Output the (X, Y) coordinate of the center of the cell containing the given text.  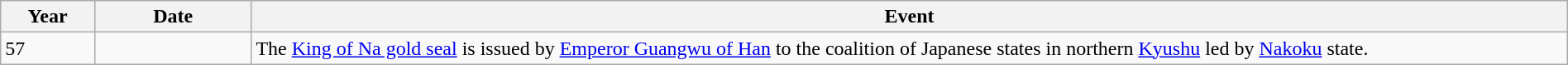
Year (48, 17)
The King of Na gold seal is issued by Emperor Guangwu of Han to the coalition of Japanese states in northern Kyushu led by Nakoku state. (910, 48)
57 (48, 48)
Event (910, 17)
Date (172, 17)
